Capture the cell that displays the provided text and extract its [x, y] central coordinate. 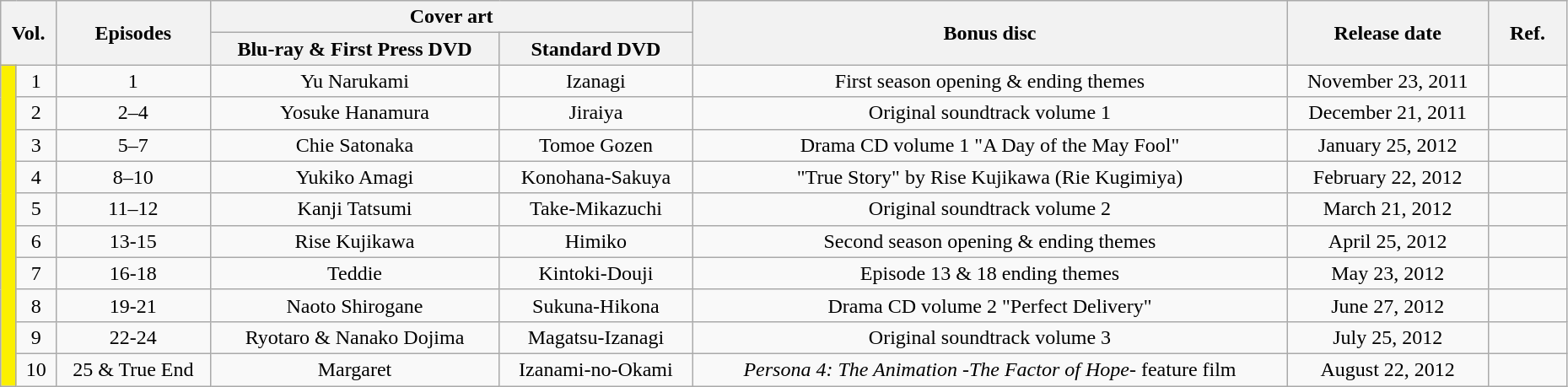
Release date [1388, 33]
Episodes [133, 33]
Episode 13 & 18 ending themes [990, 273]
April 25, 2012 [1388, 241]
2 [35, 113]
22-24 [133, 337]
2–4 [133, 113]
May 23, 2012 [1388, 273]
19-21 [133, 305]
Vol. [29, 33]
June 27, 2012 [1388, 305]
Kanji Tatsumi [354, 209]
Blu-ray & First Press DVD [354, 49]
Original soundtrack volume 1 [990, 113]
8–10 [133, 177]
Izanagi [595, 81]
Magatsu-Izanagi [595, 337]
7 [35, 273]
5–7 [133, 145]
10 [35, 369]
February 22, 2012 [1388, 177]
"True Story" by Rise Kujikawa (Rie Kugimiya) [990, 177]
4 [35, 177]
Drama CD volume 2 "Perfect Delivery" [990, 305]
August 22, 2012 [1388, 369]
Himiko [595, 241]
25 & True End [133, 369]
Second season opening & ending themes [990, 241]
January 25, 2012 [1388, 145]
December 21, 2011 [1388, 113]
Margaret [354, 369]
Bonus disc [990, 33]
Izanami-no-Okami [595, 369]
Jiraiya [595, 113]
Chie Satonaka [354, 145]
First season opening & ending themes [990, 81]
Sukuna-Hikona [595, 305]
March 21, 2012 [1388, 209]
July 25, 2012 [1388, 337]
Ref. [1528, 33]
Yukiko Amagi [354, 177]
3 [35, 145]
Persona 4: The Animation -The Factor of Hope- feature film [990, 369]
Cover art [451, 17]
Rise Kujikawa [354, 241]
16-18 [133, 273]
Kintoki-Douji [595, 273]
Original soundtrack volume 2 [990, 209]
Standard DVD [595, 49]
9 [35, 337]
Ryotaro & Nanako Dojima [354, 337]
Tomoe Gozen [595, 145]
5 [35, 209]
Take-Mikazuchi [595, 209]
Konohana-Sakuya [595, 177]
Yu Narukami [354, 81]
November 23, 2011 [1388, 81]
Original soundtrack volume 3 [990, 337]
Drama CD volume 1 "A Day of the May Fool" [990, 145]
Yosuke Hanamura [354, 113]
Teddie [354, 273]
Naoto Shirogane [354, 305]
13-15 [133, 241]
8 [35, 305]
11–12 [133, 209]
6 [35, 241]
